Locate the cell with the specified text and output its (x, y) center coordinate. 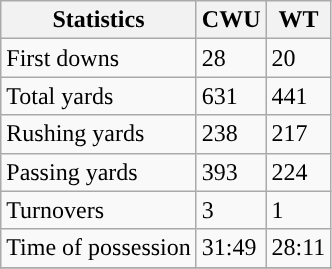
31:49 (231, 248)
Turnovers (99, 210)
WT (298, 20)
28:11 (298, 248)
224 (298, 172)
CWU (231, 20)
Total yards (99, 96)
217 (298, 134)
441 (298, 96)
238 (231, 134)
First downs (99, 58)
393 (231, 172)
Passing yards (99, 172)
3 (231, 210)
28 (231, 58)
Time of possession (99, 248)
Statistics (99, 20)
631 (231, 96)
20 (298, 58)
1 (298, 210)
Rushing yards (99, 134)
